Return [x, y] of the center of cell containing provided text 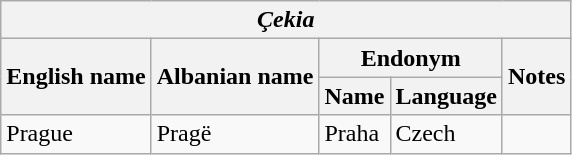
Pragë [235, 134]
Endonym [410, 58]
Çekia [286, 20]
Czech [446, 134]
Albanian name [235, 77]
Name [354, 96]
Language [446, 96]
English name [76, 77]
Notes [536, 77]
Praha [354, 134]
Prague [76, 134]
